Search for the cell housing the specified text and yield its (X, Y) center coordinate. 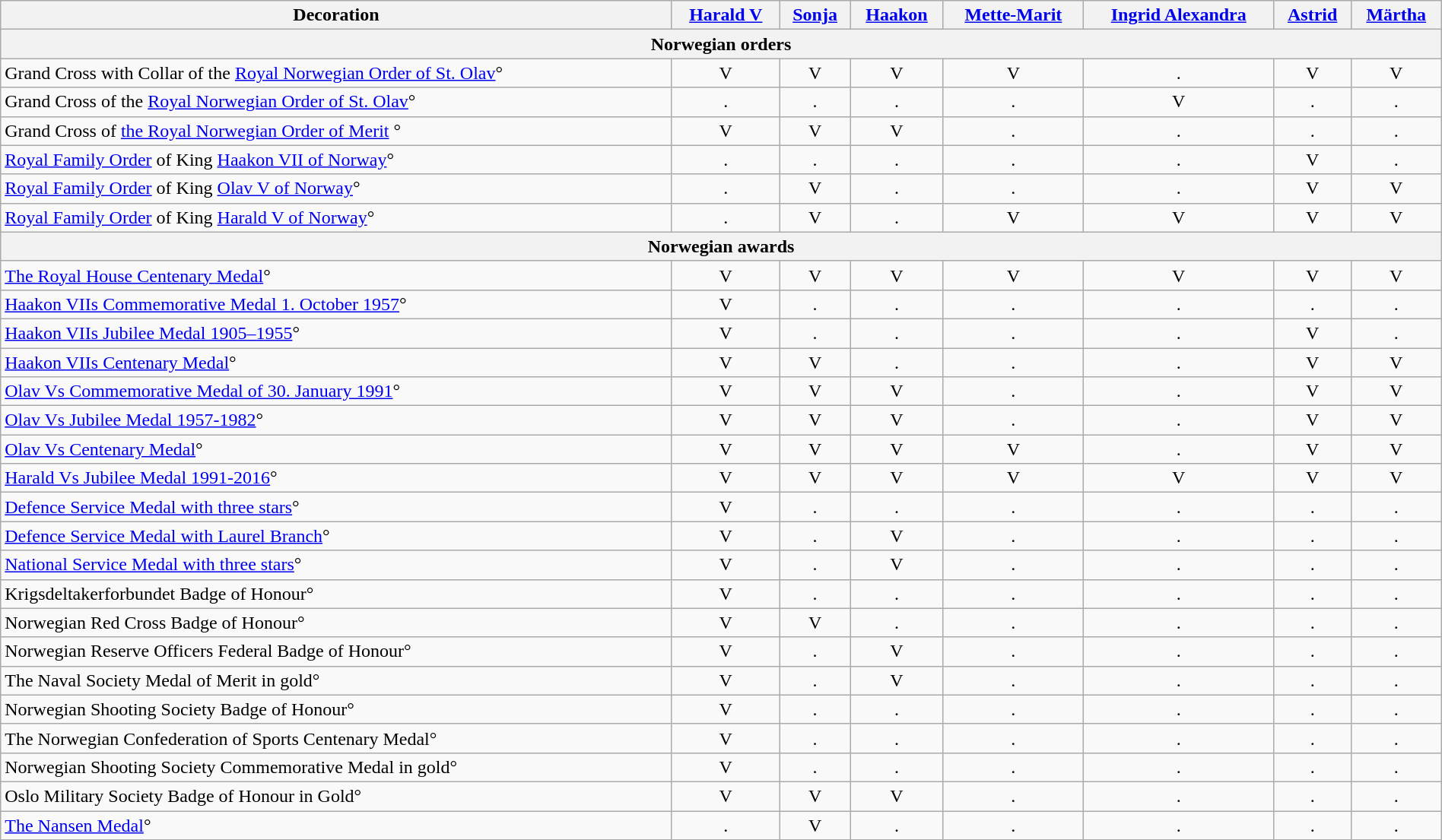
Defence Service Medal with Laurel Branch° (336, 536)
The Nansen Medal° (336, 825)
The Royal House Centenary Medal° (336, 275)
Olav Vs Jubilee Medal 1957-1982° (336, 420)
Harald V (726, 15)
Haakon VIIs Jubilee Medal 1905–1955° (336, 333)
Norwegian awards (721, 246)
Mette-Marit (1013, 15)
Norwegian Reserve Officers Federal Badge of Honour° (336, 651)
Olav Vs Centenary Medal° (336, 449)
Märtha (1396, 15)
Norwegian Shooting Society Badge of Honour° (336, 709)
Haakon VIIs Centenary Medal° (336, 363)
Defence Service Medal with three stars° (336, 507)
Haakon (897, 15)
Harald Vs Jubilee Medal 1991-2016° (336, 478)
Grand Cross of the Royal Norwegian Order of St. Olav° (336, 102)
Decoration (336, 15)
Olav Vs Commemorative Medal of 30. January 1991° (336, 391)
Krigsdeltakerforbundet Badge of Honour° (336, 594)
Sonja (815, 15)
Norwegian Shooting Society Commemorative Medal in gold° (336, 767)
Norwegian orders (721, 44)
National Service Medal with three stars° (336, 565)
Oslo Military Society Badge of Honour in Gold° (336, 796)
Grand Cross of the Royal Norwegian Order of Merit ° (336, 131)
Grand Cross with Collar of the Royal Norwegian Order of St. Olav° (336, 73)
Norwegian Red Cross Badge of Honour° (336, 623)
Haakon VIIs Commemorative Medal 1. October 1957° (336, 304)
Royal Family Order of King Olav V of Norway° (336, 189)
Royal Family Order of King Haakon VII of Norway° (336, 160)
Ingrid Alexandra (1179, 15)
Royal Family Order of King Harald V of Norway° (336, 217)
The Norwegian Confederation of Sports Centenary Medal° (336, 738)
Astrid (1313, 15)
The Naval Society Medal of Merit in gold° (336, 680)
